Scan for the cell matching the given text and deliver its [X, Y] coordinate at center. 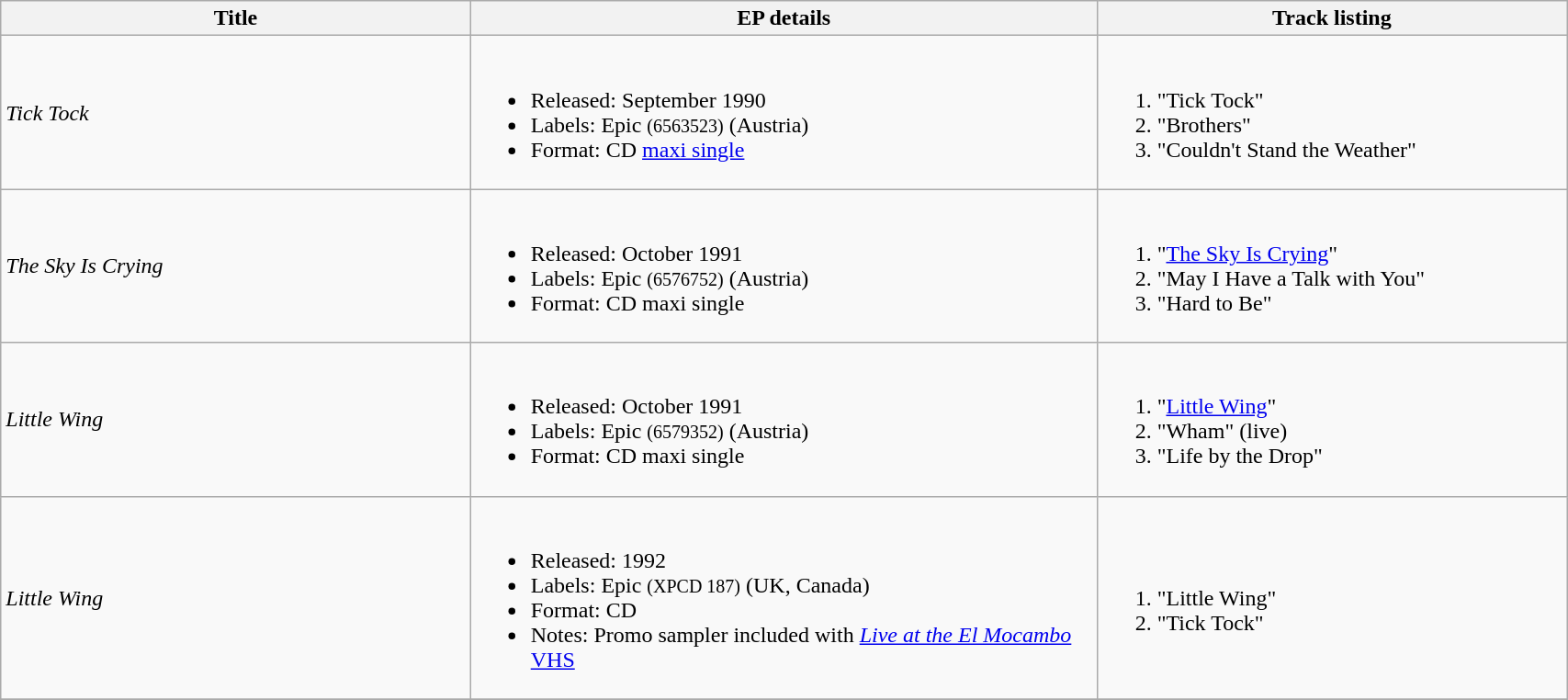
Released: September 1990Labels: Epic (6563523) (Austria)Format: CD maxi single [784, 112]
Title [235, 18]
The Sky Is Crying [235, 266]
EP details [784, 18]
Tick Tock [235, 112]
"Tick Tock""Brothers""Couldn't Stand the Weather" [1332, 112]
"Little Wing""Tick Tock" [1332, 597]
Released: 1992Labels: Epic (XPCD 187) (UK, Canada)Format: CDNotes: Promo sampler included with Live at the El Mocambo VHS [784, 597]
Track listing [1332, 18]
Released: October 1991Labels: Epic (6579352) (Austria)Format: CD maxi single [784, 419]
"Little Wing""Wham" (live)"Life by the Drop" [1332, 419]
Released: October 1991Labels: Epic (6576752) (Austria)Format: CD maxi single [784, 266]
"The Sky Is Crying""May I Have a Talk with You""Hard to Be" [1332, 266]
